Locate the cell with the specified text and output its (x, y) center coordinate. 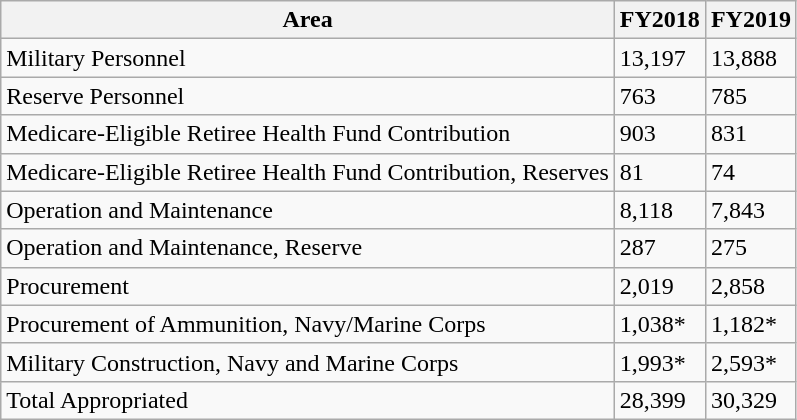
30,329 (750, 400)
1,182* (750, 324)
28,399 (660, 400)
903 (660, 134)
Military Construction, Navy and Marine Corps (308, 362)
2,593* (750, 362)
Medicare-Eligible Retiree Health Fund Contribution, Reserves (308, 172)
FY2018 (660, 20)
Procurement of Ammunition, Navy/Marine Corps (308, 324)
81 (660, 172)
13,888 (750, 58)
1,038* (660, 324)
287 (660, 248)
763 (660, 96)
Reserve Personnel (308, 96)
Area (308, 20)
Operation and Maintenance (308, 210)
8,118 (660, 210)
275 (750, 248)
831 (750, 134)
13,197 (660, 58)
Military Personnel (308, 58)
Total Appropriated (308, 400)
Procurement (308, 286)
2,019 (660, 286)
Medicare-Eligible Retiree Health Fund Contribution (308, 134)
Operation and Maintenance, Reserve (308, 248)
785 (750, 96)
FY2019 (750, 20)
74 (750, 172)
2,858 (750, 286)
1,993* (660, 362)
7,843 (750, 210)
